Pinpoint the cell where the given text exists, returning its (x, y) midpoint coordinate. 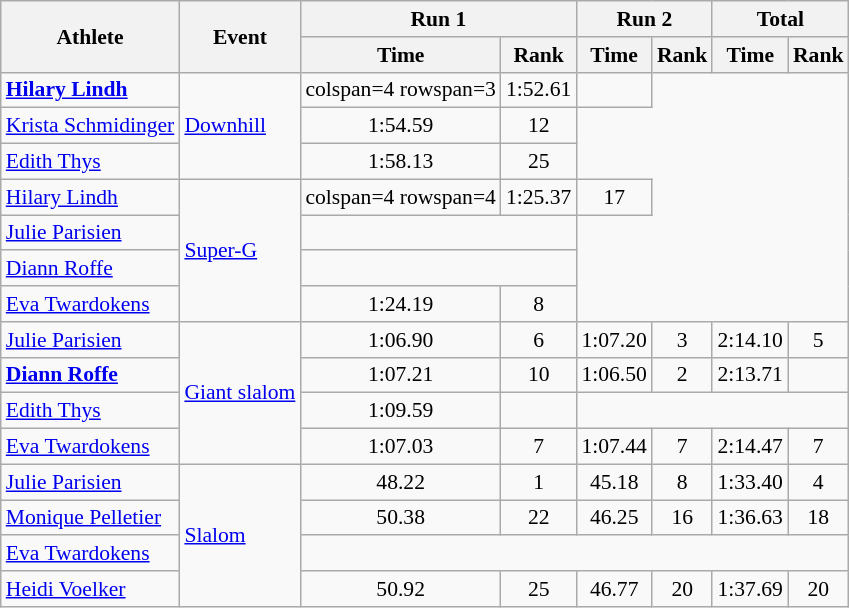
Slalom (240, 535)
Krista Schmidinger (90, 126)
Giant slalom (240, 393)
1:07.03 (400, 447)
Super-G (240, 250)
46.77 (614, 589)
50.38 (400, 518)
50.92 (400, 589)
1:07.21 (400, 375)
1 (538, 482)
Event (240, 36)
1:37.69 (750, 589)
Run 2 (644, 19)
12 (538, 126)
Athlete (90, 36)
1:07.44 (614, 447)
colspan=4 rowspan=3 (400, 90)
2:14.47 (750, 447)
1:24.19 (400, 304)
3 (682, 340)
Monique Pelletier (90, 518)
46.25 (614, 518)
Total (780, 19)
1:33.40 (750, 482)
1:25.37 (538, 197)
1:07.20 (614, 340)
1:06.50 (614, 375)
2:14.10 (750, 340)
1:09.59 (400, 411)
1:36.63 (750, 518)
1:58.13 (400, 162)
22 (538, 518)
Downhill (240, 126)
6 (538, 340)
2:13.71 (750, 375)
17 (614, 197)
Heidi Voelker (90, 589)
1:06.90 (400, 340)
colspan=4 rowspan=4 (400, 197)
1:52.61 (538, 90)
4 (818, 482)
5 (818, 340)
16 (682, 518)
1:54.59 (400, 126)
Run 1 (438, 19)
10 (538, 375)
2 (682, 375)
45.18 (614, 482)
48.22 (400, 482)
18 (818, 518)
